Return the (X, Y) coordinate for the center point of the cell that contains the specified text.  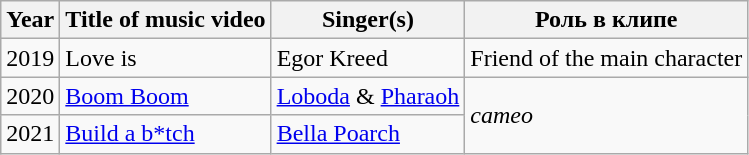
2019 (30, 58)
Title of music video (166, 20)
Loboda & Pharaoh (368, 96)
Bella Poarch (368, 134)
Build a b*tch (166, 134)
Egor Kreed (368, 58)
Singer(s) (368, 20)
2021 (30, 134)
Роль в клипе (606, 20)
2020 (30, 96)
Year (30, 20)
cameo (606, 115)
Friend of the main character (606, 58)
Love is (166, 58)
Boom Boom (166, 96)
